Search for the cell housing the specified text and yield its [X, Y] center coordinate. 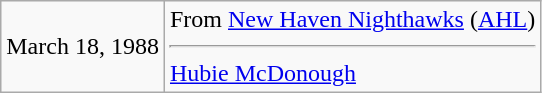
March 18, 1988 [83, 47]
From New Haven Nighthawks (AHL)Hubie McDonough [352, 47]
